From the cell containing the given text, extract its center point as (X, Y) coordinate. 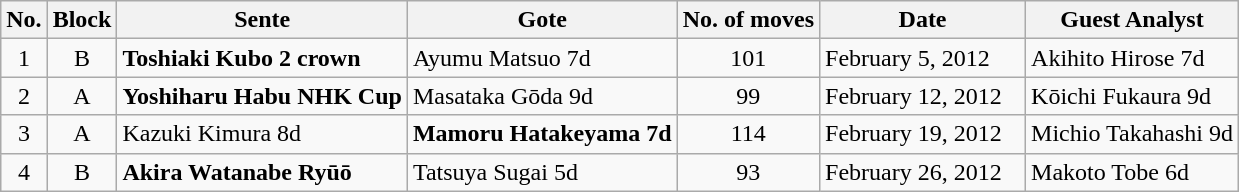
Sente (262, 20)
3 (24, 134)
Yoshiharu Habu NHK Cup (262, 96)
Mamoru Hatakeyama 7d (542, 134)
February 5, 2012 (923, 58)
101 (748, 58)
February 12, 2012 (923, 96)
Block (82, 20)
February 26, 2012 (923, 172)
No. of moves (748, 20)
Tatsuya Sugai 5d (542, 172)
Masataka Gōda 9d (542, 96)
Guest Analyst (1132, 20)
114 (748, 134)
Kazuki Kimura 8d (262, 134)
4 (24, 172)
No. (24, 20)
Akira Watanabe Ryūō (262, 172)
Michio Takahashi 9d (1132, 134)
Gote (542, 20)
February 19, 2012 (923, 134)
93 (748, 172)
Date (923, 20)
99 (748, 96)
Toshiaki Kubo 2 crown (262, 58)
2 (24, 96)
Ayumu Matsuo 7d (542, 58)
1 (24, 58)
Makoto Tobe 6d (1132, 172)
Kōichi Fukaura 9d (1132, 96)
Akihito Hirose 7d (1132, 58)
